For the text-containing cell, return its midpoint in [x, y] coordinate format. 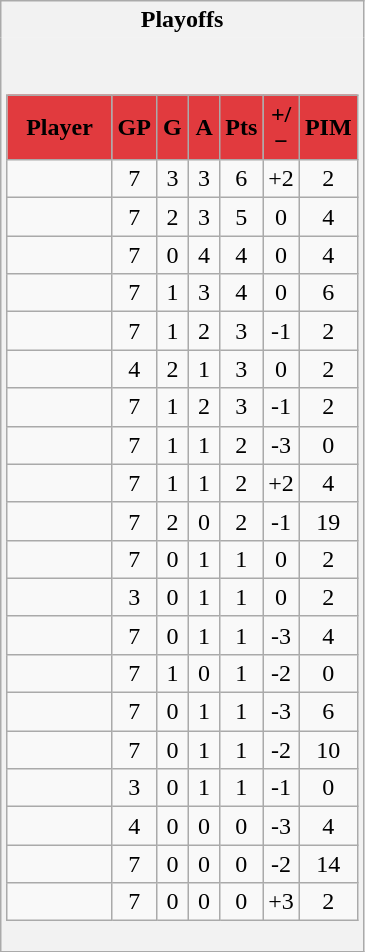
Pts [242, 128]
Player [60, 128]
+/− [282, 128]
5 [242, 217]
10 [328, 750]
GP [134, 128]
19 [328, 521]
G [172, 128]
Playoffs [182, 20]
PIM [328, 128]
14 [328, 864]
+3 [282, 902]
A [204, 128]
